Find where the given text appears and provide that cell's center as [x, y] coordinate. 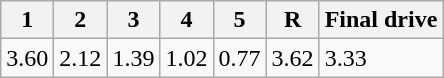
R [292, 20]
2 [80, 20]
0.77 [240, 58]
3 [134, 20]
Final drive [381, 20]
1.39 [134, 58]
3.60 [28, 58]
4 [186, 20]
3.62 [292, 58]
1 [28, 20]
5 [240, 20]
2.12 [80, 58]
1.02 [186, 58]
3.33 [381, 58]
